Extract the (x, y) coordinate from the center of the cell holding the provided text.  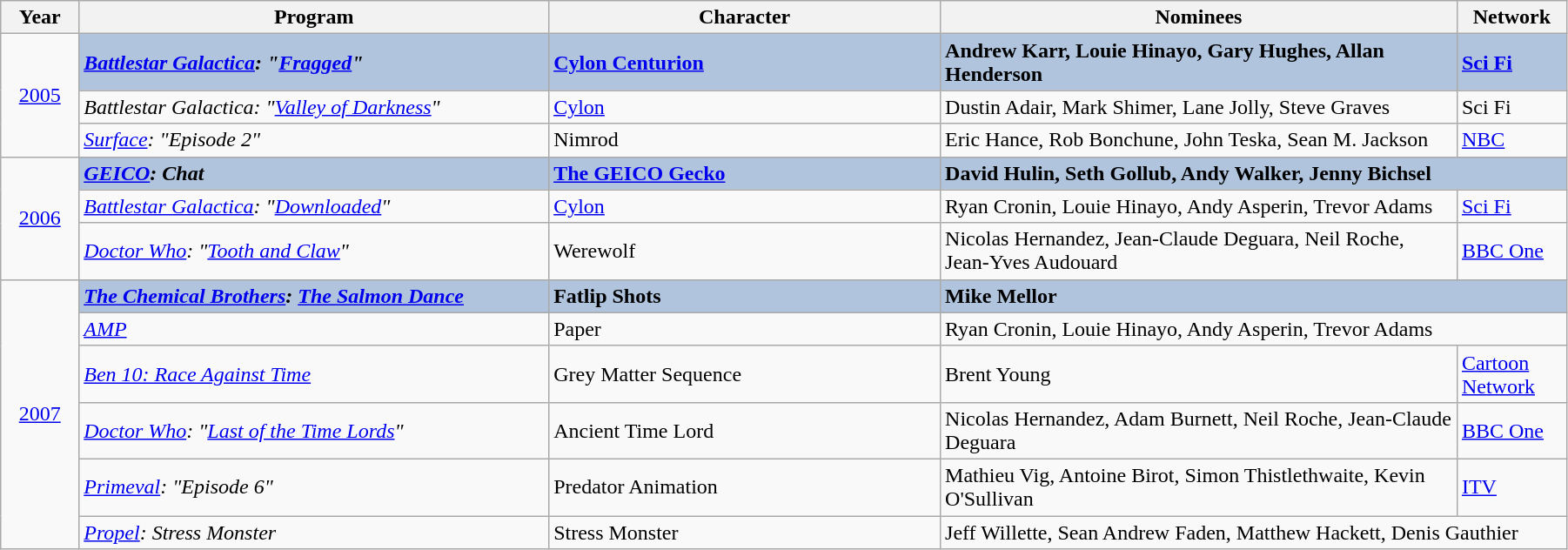
Year (40, 17)
The Chemical Brothers: The Salmon Dance (314, 296)
2006 (40, 218)
Battlestar Galactica: "Valley of Darkness" (314, 107)
Eric Hance, Rob Bonchune, John Teska, Sean M. Jackson (1199, 140)
Ancient Time Lord (745, 430)
Nicolas Hernandez, Adam Burnett, Neil Roche, Jean-Claude Deguara (1199, 430)
Grey Matter Sequence (745, 374)
ITV (1511, 487)
Brent Young (1199, 374)
Jeff Willette, Sean Andrew Faden, Matthew Hackett, Denis Gauthier (1254, 532)
Cylon Centurion (745, 63)
Doctor Who: "Tooth and Claw" (314, 251)
Ben 10: Race Against Time (314, 374)
David Hulin, Seth Gollub, Andy Walker, Jenny Bichsel (1254, 173)
Primeval: "Episode 6" (314, 487)
Nicolas Hernandez, Jean-Claude Deguara, Neil Roche, Jean-Yves Audouard (1199, 251)
Andrew Karr, Louie Hinayo, Gary Hughes, Allan Henderson (1199, 63)
Propel: Stress Monster (314, 532)
Battlestar Galactica: "Downloaded" (314, 206)
Dustin Adair, Mark Shimer, Lane Jolly, Steve Graves (1199, 107)
2007 (40, 414)
Nimrod (745, 140)
Predator Animation (745, 487)
The GEICO Gecko (745, 173)
GEICO: Chat (314, 173)
Program (314, 17)
2005 (40, 96)
Character (745, 17)
Stress Monster (745, 532)
Nominees (1199, 17)
Werewolf (745, 251)
Mike Mellor (1254, 296)
AMP (314, 329)
Surface: "Episode 2" (314, 140)
Fatlip Shots (745, 296)
Mathieu Vig, Antoine Birot, Simon Thistlethwaite, Kevin O'Sullivan (1199, 487)
Cartoon Network (1511, 374)
Paper (745, 329)
Battlestar Galactica: "Fragged" (314, 63)
Doctor Who: "Last of the Time Lords" (314, 430)
Network (1511, 17)
NBC (1511, 140)
